Pinpoint the cell where the given text exists, returning its (X, Y) midpoint coordinate. 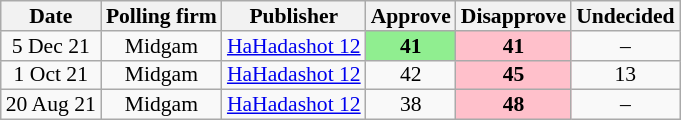
20 Aug 21 (51, 105)
45 (514, 75)
Date (51, 16)
Undecided (625, 16)
Approve (411, 16)
Disapprove (514, 16)
13 (625, 75)
42 (411, 75)
1 Oct 21 (51, 75)
48 (514, 105)
38 (411, 105)
5 Dec 21 (51, 46)
Polling firm (162, 16)
Publisher (294, 16)
